Provide the [X, Y] coordinate of the cell's center where the given text is located.  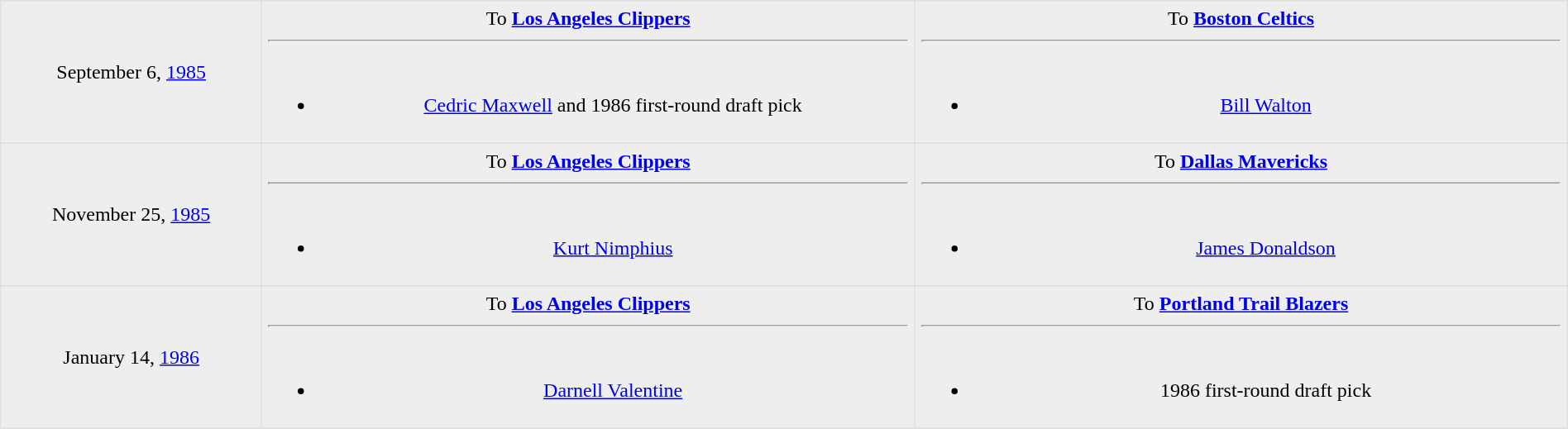
To Los Angeles ClippersCedric Maxwell and 1986 first-round draft pick [587, 72]
November 25, 1985 [131, 214]
To Los Angeles ClippersDarnell Valentine [587, 357]
To Portland Trail Blazers1986 first-round draft pick [1241, 357]
January 14, 1986 [131, 357]
To Los Angeles ClippersKurt Nimphius [587, 214]
To Dallas MavericksJames Donaldson [1241, 214]
To Boston CelticsBill Walton [1241, 72]
September 6, 1985 [131, 72]
